Pinpoint the cell where the given text exists, returning its [x, y] midpoint coordinate. 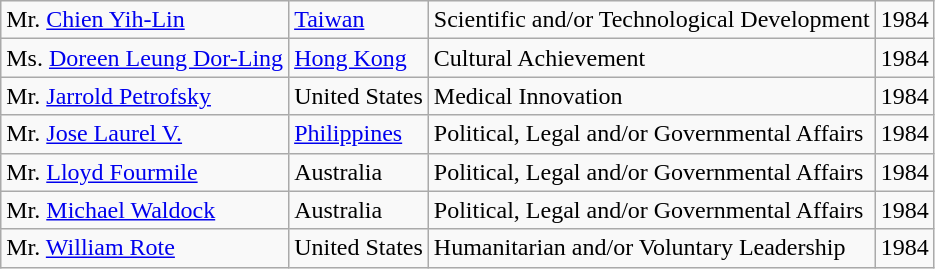
Cultural Achievement [652, 58]
Mr. William Rote [145, 248]
Medical Innovation [652, 96]
Taiwan [359, 20]
Hong Kong [359, 58]
Humanitarian and/or Voluntary Leadership [652, 248]
Mr. Lloyd Fourmile [145, 172]
Mr. Michael Waldock [145, 210]
Mr. Jose Laurel V. [145, 134]
Philippines [359, 134]
Mr. Jarrold Petrofsky [145, 96]
Ms. Doreen Leung Dor-Ling [145, 58]
Scientific and/or Technological Development [652, 20]
Mr. Chien Yih-Lin [145, 20]
